Output the [x, y] coordinate of the center of the cell containing the given text.  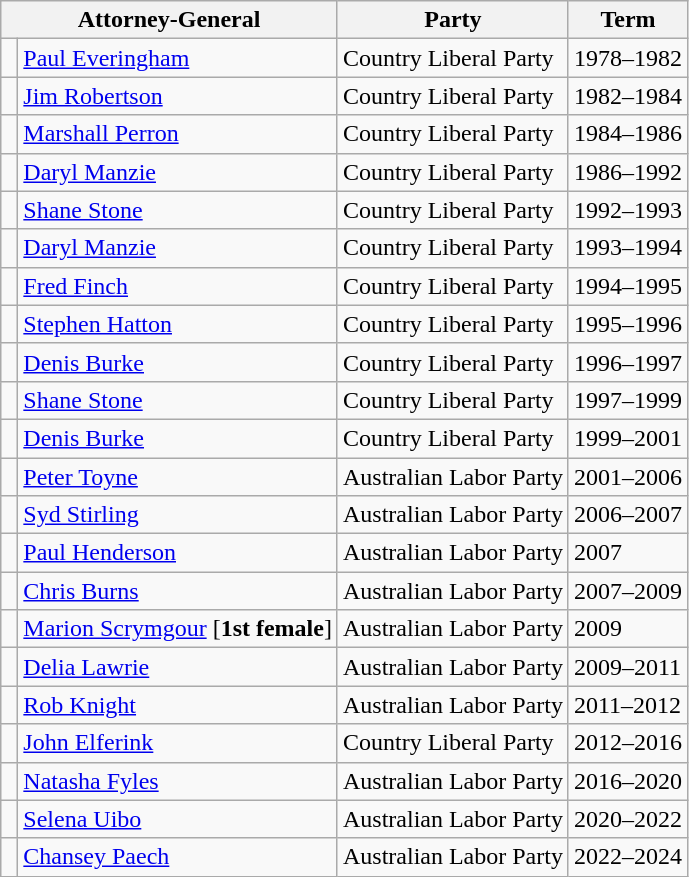
2001–2006 [628, 477]
Stephen Hatton [178, 324]
2006–2007 [628, 515]
2022–2024 [628, 857]
2011–2012 [628, 705]
2016–2020 [628, 781]
1984–1986 [628, 134]
Natasha Fyles [178, 781]
1978–1982 [628, 58]
1993–1994 [628, 248]
Term [628, 20]
Chris Burns [178, 591]
1994–1995 [628, 286]
Paul Henderson [178, 553]
Marshall Perron [178, 134]
Paul Everingham [178, 58]
2009–2011 [628, 667]
1999–2001 [628, 438]
2009 [628, 629]
1995–1996 [628, 324]
1996–1997 [628, 362]
Marion Scrymgour [1st female] [178, 629]
Chansey Paech [178, 857]
1992–1993 [628, 210]
Selena Uibo [178, 819]
2012–2016 [628, 743]
John Elferink [178, 743]
Fred Finch [178, 286]
2007–2009 [628, 591]
1982–1984 [628, 96]
1986–1992 [628, 172]
Party [452, 20]
Attorney-General [170, 20]
Jim Robertson [178, 96]
2007 [628, 553]
Delia Lawrie [178, 667]
Syd Stirling [178, 515]
2020–2022 [628, 819]
1997–1999 [628, 400]
Peter Toyne [178, 477]
Rob Knight [178, 705]
